Pinpoint the cell where the given text exists, returning its [X, Y] midpoint coordinate. 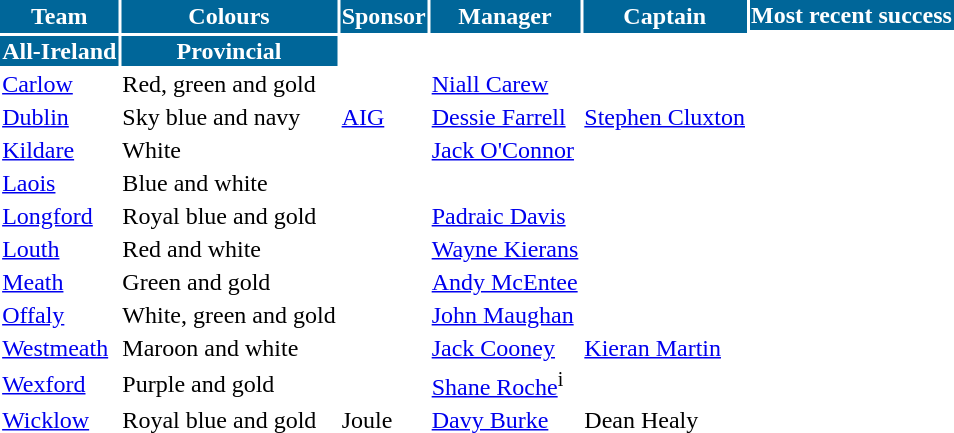
Wexford [60, 384]
Red and white [229, 249]
Manager [505, 16]
Jack O'Connor [505, 150]
Meath [60, 282]
Laois [60, 183]
Shane Rochei [505, 384]
All-Ireland [60, 51]
Carlow [60, 84]
Dublin [60, 117]
AIG [384, 117]
Captain [665, 16]
Westmeath [60, 348]
Most recent success [852, 15]
Andy McEntee [505, 282]
Royal blue and gold [229, 216]
Kildare [60, 150]
Maroon and white [229, 348]
Longford [60, 216]
Purple and gold [229, 384]
Stephen Cluxton [665, 117]
Dessie Farrell [505, 117]
Kieran Martin [665, 348]
Provincial [229, 51]
Sponsor [384, 16]
Niall Carew [505, 84]
Blue and white [229, 183]
John Maughan [505, 315]
Jack Cooney [505, 348]
Green and gold [229, 282]
White [229, 150]
Louth [60, 249]
Red, green and gold [229, 84]
Team [60, 16]
Offaly [60, 315]
Wayne Kierans [505, 249]
Sky blue and navy [229, 117]
White, green and gold [229, 315]
Colours [229, 16]
Padraic Davis [505, 216]
